Pinpoint the cell where the given text exists, returning its (x, y) midpoint coordinate. 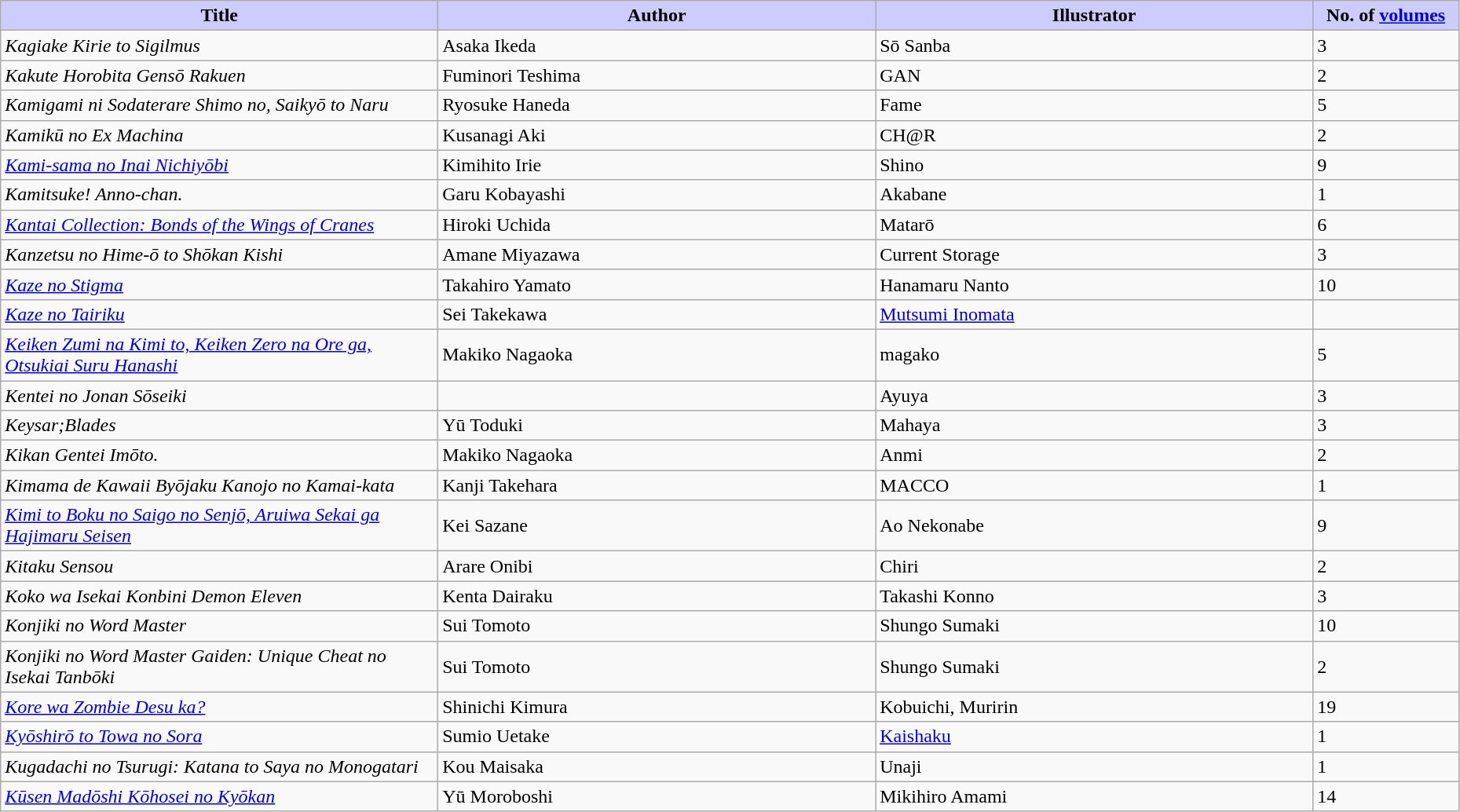
Kenta Dairaku (657, 596)
Kantai Collection: Bonds of the Wings of Cranes (220, 225)
Kimi to Boku no Saigo no Senjō, Aruiwa Sekai ga Hajimaru Seisen (220, 526)
14 (1386, 796)
Kaze no Stigma (220, 284)
Sō Sanba (1095, 46)
Anmi (1095, 455)
Shinichi Kimura (657, 707)
Kugadachi no Tsurugi: Katana to Saya no Monogatari (220, 766)
Kikan Gentei Imōto. (220, 455)
Kusanagi Aki (657, 135)
Kore wa Zombie Desu ka? (220, 707)
Fame (1095, 105)
Kyōshirō to Towa no Sora (220, 737)
Kagiake Kirie to Sigilmus (220, 46)
Ryosuke Haneda (657, 105)
Konjiki no Word Master (220, 626)
Author (657, 16)
Ayuya (1095, 395)
Keiken Zumi na Kimi to, Keiken Zero na Ore ga, Otsukiai Suru Hanashi (220, 355)
Kamikū no Ex Machina (220, 135)
Kamitsuke! Anno-chan. (220, 195)
Unaji (1095, 766)
Sei Takekawa (657, 314)
6 (1386, 225)
Hanamaru Nanto (1095, 284)
Chiri (1095, 566)
Mutsumi Inomata (1095, 314)
Kami-sama no Inai Nichiyōbi (220, 165)
Kanji Takehara (657, 485)
Kakute Horobita Gensō Rakuen (220, 75)
Takahiro Yamato (657, 284)
Shino (1095, 165)
Kitaku Sensou (220, 566)
Kimihito Irie (657, 165)
Illustrator (1095, 16)
Matarō (1095, 225)
Kaze no Tairiku (220, 314)
Amane Miyazawa (657, 254)
Kūsen Madōshi Kōhosei no Kyōkan (220, 796)
Kaishaku (1095, 737)
Kamigami ni Sodaterare Shimo no, Saikyō to Naru (220, 105)
Sumio Uetake (657, 737)
Mikihiro Amami (1095, 796)
Kobuichi, Muririn (1095, 707)
Akabane (1095, 195)
Konjiki no Word Master Gaiden: Unique Cheat no Isekai Tanbōki (220, 666)
GAN (1095, 75)
Garu Kobayashi (657, 195)
CH@R (1095, 135)
Yū Moroboshi (657, 796)
Arare Onibi (657, 566)
Fuminori Teshima (657, 75)
Yū Toduki (657, 426)
Kentei no Jonan Sōseiki (220, 395)
Title (220, 16)
Kou Maisaka (657, 766)
Kimama de Kawaii Byōjaku Kanojo no Kamai-kata (220, 485)
Hiroki Uchida (657, 225)
No. of volumes (1386, 16)
Kanzetsu no Hime-ō to Shōkan Kishi (220, 254)
Keysar;Blades (220, 426)
MACCO (1095, 485)
Mahaya (1095, 426)
Takashi Konno (1095, 596)
magako (1095, 355)
Current Storage (1095, 254)
Kei Sazane (657, 526)
Asaka Ikeda (657, 46)
Ao Nekonabe (1095, 526)
19 (1386, 707)
Koko wa Isekai Konbini Demon Eleven (220, 596)
